Capture the cell that displays the provided text and extract its (X, Y) central coordinate. 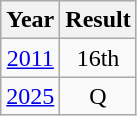
Q (98, 96)
2025 (30, 96)
Result (98, 20)
16th (98, 58)
Year (30, 20)
2011 (30, 58)
